Find where the given text appears and provide that cell's center as (X, Y) coordinate. 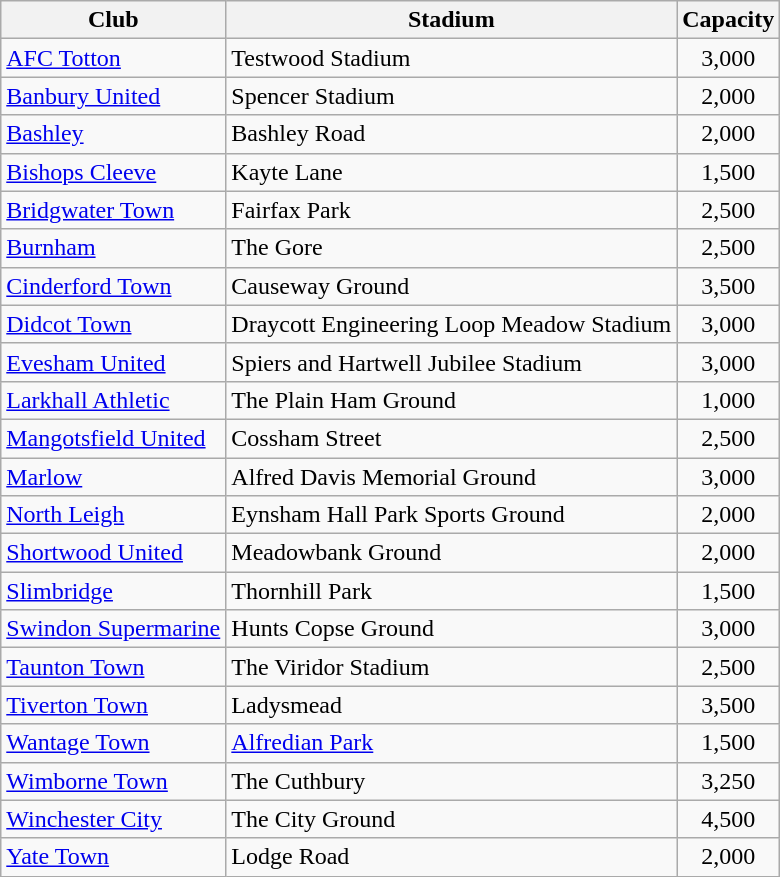
The Plain Ham Ground (452, 400)
Bashley Road (452, 134)
Cinderford Town (114, 286)
Alfredian Park (452, 743)
Hunts Copse Ground (452, 629)
Stadium (452, 20)
Causeway Ground (452, 286)
Bashley (114, 134)
Bishops Cleeve (114, 172)
Spencer Stadium (452, 96)
Eynsham Hall Park Sports Ground (452, 515)
The Viridor Stadium (452, 667)
Swindon Supermarine (114, 629)
Spiers and Hartwell Jubilee Stadium (452, 362)
Winchester City (114, 819)
Evesham United (114, 362)
Ladysmead (452, 705)
3,250 (728, 781)
Thornhill Park (452, 591)
Kayte Lane (452, 172)
Larkhall Athletic (114, 400)
AFC Totton (114, 58)
The Cuthbury (452, 781)
Club (114, 20)
Burnham (114, 248)
Banbury United (114, 96)
Mangotsfield United (114, 438)
Testwood Stadium (452, 58)
Lodge Road (452, 857)
Capacity (728, 20)
Wimborne Town (114, 781)
North Leigh (114, 515)
Fairfax Park (452, 210)
Meadowbank Ground (452, 553)
Bridgwater Town (114, 210)
Tiverton Town (114, 705)
Shortwood United (114, 553)
Draycott Engineering Loop Meadow Stadium (452, 324)
Cossham Street (452, 438)
The City Ground (452, 819)
Wantage Town (114, 743)
Marlow (114, 477)
Alfred Davis Memorial Ground (452, 477)
Slimbridge (114, 591)
1,000 (728, 400)
4,500 (728, 819)
Yate Town (114, 857)
Taunton Town (114, 667)
Didcot Town (114, 324)
The Gore (452, 248)
